Identify which cell holds the provided text, then report its [x, y] central coordinate. 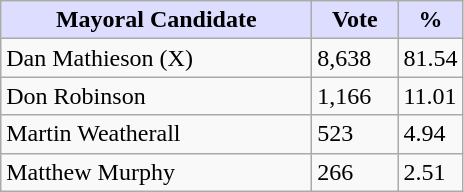
Vote [355, 20]
1,166 [355, 96]
2.51 [430, 172]
523 [355, 134]
Dan Mathieson (X) [156, 58]
Martin Weatherall [156, 134]
8,638 [355, 58]
4.94 [430, 134]
Matthew Murphy [156, 172]
266 [355, 172]
% [430, 20]
81.54 [430, 58]
Don Robinson [156, 96]
Mayoral Candidate [156, 20]
11.01 [430, 96]
